Identify which cell holds the provided text, then report its [x, y] central coordinate. 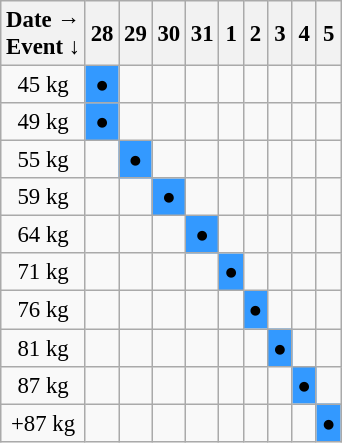
55 kg [44, 160]
59 kg [44, 197]
45 kg [44, 85]
+87 kg [44, 423]
4 [304, 34]
87 kg [44, 385]
81 kg [44, 348]
1 [231, 34]
76 kg [44, 310]
5 [328, 34]
Date →Event ↓ [44, 34]
71 kg [44, 273]
31 [202, 34]
29 [136, 34]
3 [280, 34]
64 kg [44, 235]
28 [102, 34]
2 [255, 34]
49 kg [44, 122]
30 [168, 34]
